Locate the cell with the specified text and output its (X, Y) center coordinate. 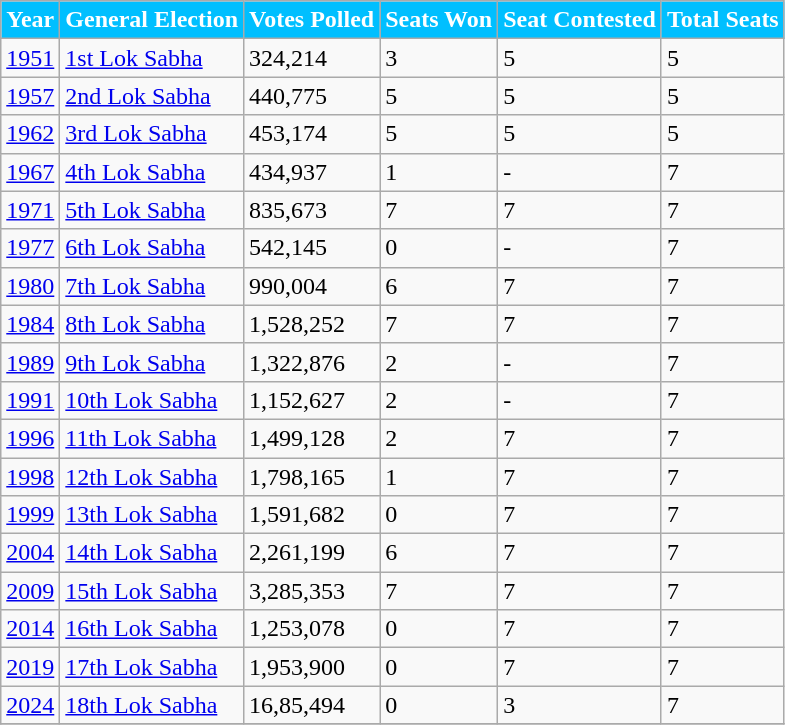
15th Lok Sabha (152, 591)
17th Lok Sabha (152, 667)
Seats Won (439, 20)
1999 (30, 515)
Votes Polled (312, 20)
440,775 (312, 96)
2009 (30, 591)
1,528,252 (312, 324)
453,174 (312, 134)
13th Lok Sabha (152, 515)
1957 (30, 96)
6th Lok Sabha (152, 248)
2nd Lok Sabha (152, 96)
1,798,165 (312, 477)
16,85,494 (312, 705)
5th Lok Sabha (152, 210)
16th Lok Sabha (152, 629)
Year (30, 20)
12th Lok Sabha (152, 477)
11th Lok Sabha (152, 438)
2014 (30, 629)
835,673 (312, 210)
1996 (30, 438)
1991 (30, 400)
1989 (30, 362)
3rd Lok Sabha (152, 134)
10th Lok Sabha (152, 400)
1951 (30, 58)
18th Lok Sabha (152, 705)
1,953,900 (312, 667)
2019 (30, 667)
1984 (30, 324)
8th Lok Sabha (152, 324)
1971 (30, 210)
3,285,353 (312, 591)
General Election (152, 20)
1,253,078 (312, 629)
2004 (30, 553)
2024 (30, 705)
434,937 (312, 172)
1977 (30, 248)
Seat Contested (580, 20)
1,152,627 (312, 400)
1980 (30, 286)
9th Lok Sabha (152, 362)
1967 (30, 172)
2,261,199 (312, 553)
7th Lok Sabha (152, 286)
1,499,128 (312, 438)
1st Lok Sabha (152, 58)
990,004 (312, 286)
1,591,682 (312, 515)
542,145 (312, 248)
1998 (30, 477)
4th Lok Sabha (152, 172)
1,322,876 (312, 362)
14th Lok Sabha (152, 553)
1962 (30, 134)
324,214 (312, 58)
Total Seats (722, 20)
